For the text-containing cell, return its midpoint in [x, y] coordinate format. 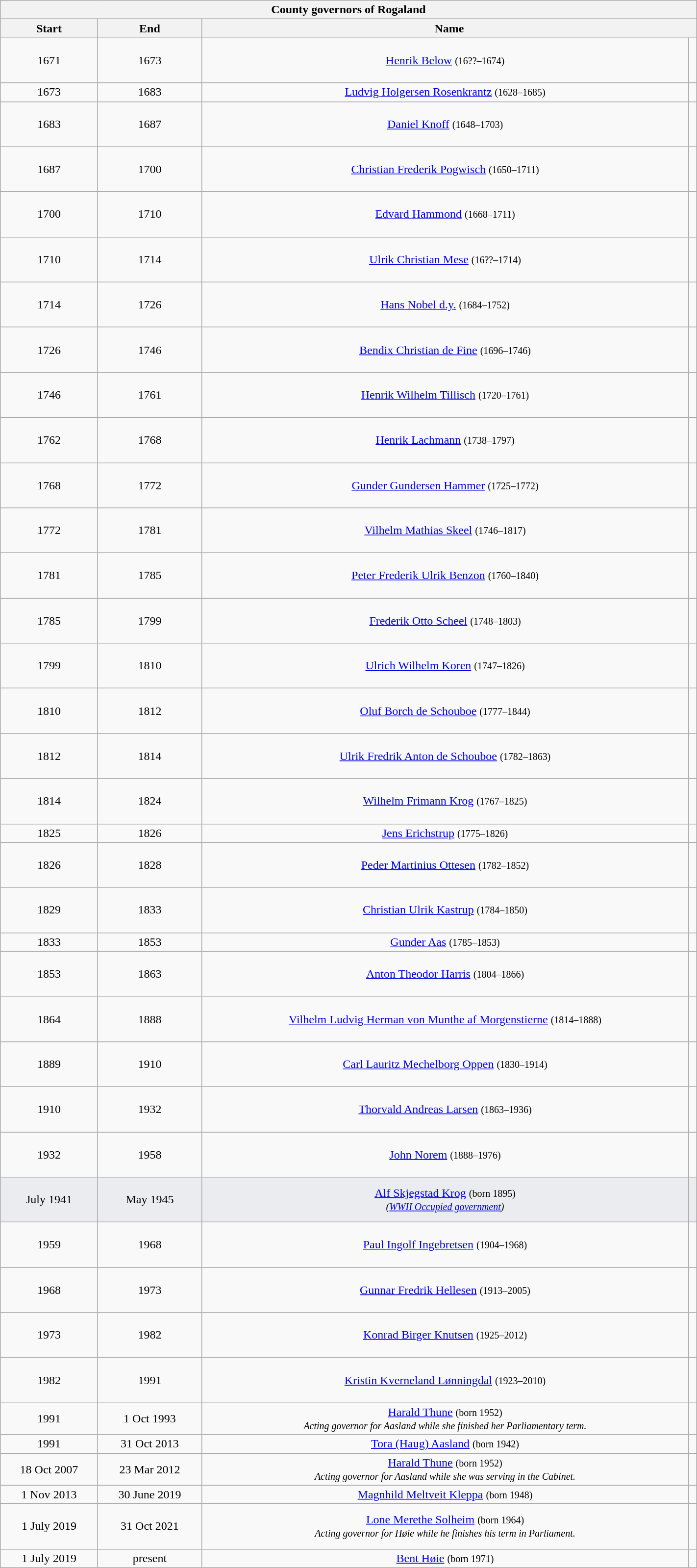
1958 [150, 1154]
1829 [49, 910]
1 Nov 2013 [49, 1494]
Christian Ulrik Kastrup (1784–1850) [445, 910]
18 Oct 2007 [49, 1469]
present [150, 1558]
John Norem (1888–1976) [445, 1154]
Ulrich Wilhelm Koren (1747–1826) [445, 666]
Name [449, 28]
Peder Martinius Ottesen (1782–1852) [445, 865]
May 1945 [150, 1200]
Konrad Birger Knutsen (1925–2012) [445, 1335]
Harald Thune (born 1952)Acting governor for Aasland while she was serving in the Cabinet. [445, 1469]
Daniel Knoff (1648–1703) [445, 124]
1825 [49, 833]
Start [49, 28]
23 Mar 2012 [150, 1469]
Ulrik Christian Mese (16??–1714) [445, 259]
Hans Nobel d.y. (1684–1752) [445, 304]
1 Oct 1993 [150, 1419]
Edvard Hammond (1668–1711) [445, 214]
Frederik Otto Scheel (1748–1803) [445, 621]
Alf Skjegstad Krog (born 1895)(WWII Occupied government) [445, 1200]
1828 [150, 865]
1671 [49, 60]
Gunder Gundersen Hammer (1725–1772) [445, 485]
1762 [49, 440]
End [150, 28]
Peter Frederik Ulrik Benzon (1760–1840) [445, 576]
31 Oct 2021 [150, 1526]
Henrik Lachmann (1738–1797) [445, 440]
Anton Theodor Harris (1804–1866) [445, 974]
1824 [150, 801]
County governors of Rogaland [348, 10]
Henrik Wilhelm Tillisch (1720–1761) [445, 395]
Henrik Below (16??–1674) [445, 60]
Jens Erichstrup (1775–1826) [445, 833]
30 June 2019 [150, 1494]
Vilhelm Mathias Skeel (1746–1817) [445, 531]
Bent Høie (born 1971) [445, 1558]
1863 [150, 974]
Ludvig Holgersen Rosenkrantz (1628–1685) [445, 92]
Christian Frederik Pogwisch (1650–1711) [445, 169]
Bendix Christian de Fine (1696–1746) [445, 350]
1889 [49, 1064]
1761 [150, 395]
Kristin Kverneland Lønningdal (1923–2010) [445, 1380]
1959 [49, 1245]
Lone Merethe Solheim (born 1964)Acting governor for Høie while he finishes his term in Parliament. [445, 1526]
Gunder Aas (1785–1853) [445, 942]
Harald Thune (born 1952) Acting governor for Aasland while she finished her Parliamentary term. [445, 1419]
Vilhelm Ludvig Herman von Munthe af Morgenstierne (1814–1888) [445, 1019]
31 Oct 2013 [150, 1444]
Thorvald Andreas Larsen (1863–1936) [445, 1109]
Tora (Haug) Aasland (born 1942) [445, 1444]
Oluf Borch de Schouboe (1777–1844) [445, 711]
1864 [49, 1019]
July 1941 [49, 1200]
Paul Ingolf Ingebretsen (1904–1968) [445, 1245]
Carl Lauritz Mechelborg Oppen (1830–1914) [445, 1064]
Wilhelm Frimann Krog (1767–1825) [445, 801]
1888 [150, 1019]
Magnhild Meltveit Kleppa (born 1948) [445, 1494]
Ulrik Fredrik Anton de Schouboe (1782–1863) [445, 756]
Gunnar Fredrik Hellesen (1913–2005) [445, 1290]
